Provide the [X, Y] coordinate of the cell's center where the given text is located.  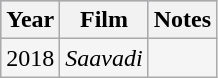
Notes [182, 20]
Year [30, 20]
Film [104, 20]
2018 [30, 58]
Saavadi [104, 58]
